Search for the cell housing the specified text and yield its (x, y) center coordinate. 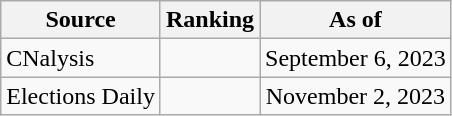
November 2, 2023 (356, 96)
As of (356, 20)
Elections Daily (81, 96)
CNalysis (81, 58)
Ranking (210, 20)
Source (81, 20)
September 6, 2023 (356, 58)
